Capture the cell that displays the provided text and extract its [X, Y] central coordinate. 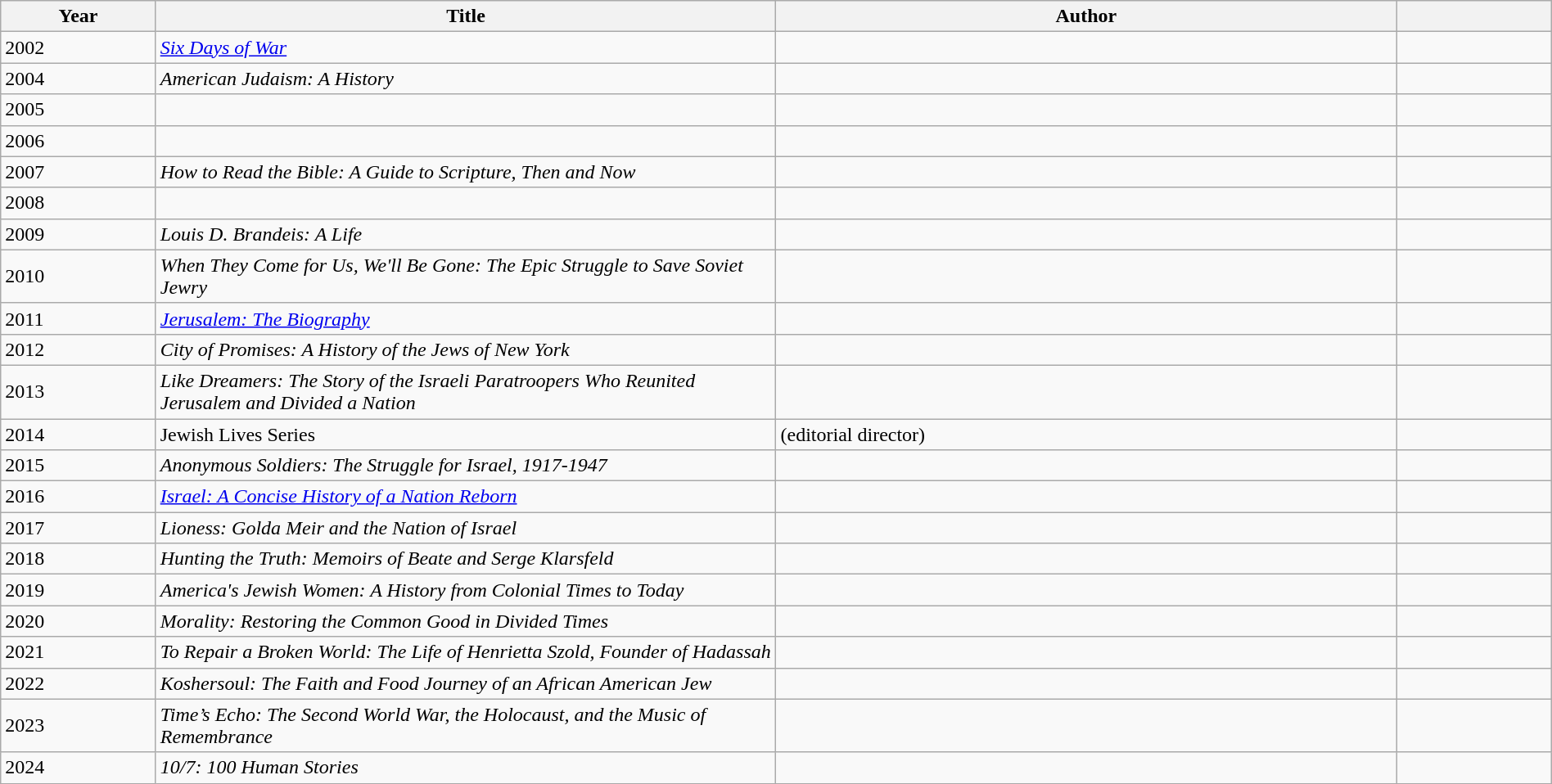
Lioness: Golda Meir and the Nation of Israel [466, 528]
Anonymous Soldiers: The Struggle for Israel, 1917-1947 [466, 466]
When They Come for Us, We'll Be Gone: The Epic Struggle to Save Soviet Jewry [466, 277]
2002 [79, 47]
2017 [79, 528]
America's Jewish Women: A History from Colonial Times to Today [466, 590]
Year [79, 16]
Like Dreamers: The Story of the Israeli Paratroopers Who Reunited Jerusalem and Divided a Nation [466, 391]
2008 [79, 203]
Morality: Restoring the Common Good in Divided Times [466, 621]
Six Days of War [466, 47]
2014 [79, 435]
(editorial director) [1086, 435]
Louis D. Brandeis: A Life [466, 234]
Jewish Lives Series [466, 435]
Israel: A Concise History of a Nation Reborn [466, 497]
City of Promises: A History of the Jews of New York [466, 349]
2009 [79, 234]
2006 [79, 141]
2011 [79, 318]
Hunting the Truth: Memoirs of Beate and Serge Klarsfeld [466, 559]
2010 [79, 277]
2020 [79, 621]
2018 [79, 559]
2021 [79, 652]
Koshersoul: The Faith and Food Journey of an African American Jew [466, 683]
2004 [79, 79]
Title [466, 16]
2013 [79, 391]
Jerusalem: The Biography [466, 318]
2022 [79, 683]
2016 [79, 497]
10/7: 100 Human Stories [466, 768]
To Repair a Broken World: The Life of Henrietta Szold, Founder of Hadassah [466, 652]
2015 [79, 466]
2019 [79, 590]
How to Read the Bible: A Guide to Scripture, Then and Now [466, 172]
2005 [79, 110]
2007 [79, 172]
Time’s Echo: The Second World War, the Holocaust, and the Music of Remembrance [466, 725]
American Judaism: A History [466, 79]
2012 [79, 349]
2023 [79, 725]
2024 [79, 768]
Author [1086, 16]
